Locate the cell with the specified text and output its [x, y] center coordinate. 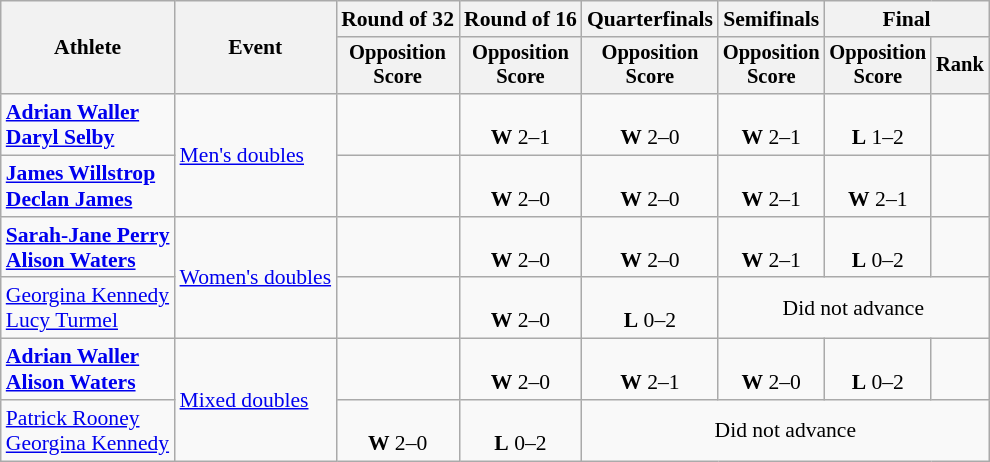
Round of 32 [398, 19]
Adrian Waller Daryl Selby [88, 124]
Round of 16 [520, 19]
Men's doubles [256, 155]
Final [907, 19]
Sarah-Jane Perry Alison Waters [88, 248]
Women's doubles [256, 278]
Semifinals [772, 19]
L 1–2 [878, 124]
Georgina Kennedy Lucy Turmel [88, 308]
Event [256, 48]
Athlete [88, 48]
Adrian Waller Alison Waters [88, 370]
Mixed doubles [256, 400]
James Willstrop Declan James [88, 186]
Rank [960, 66]
Patrick Rooney Georgina Kennedy [88, 430]
Quarterfinals [650, 19]
